Locate the cell with the specified text and output its [X, Y] center coordinate. 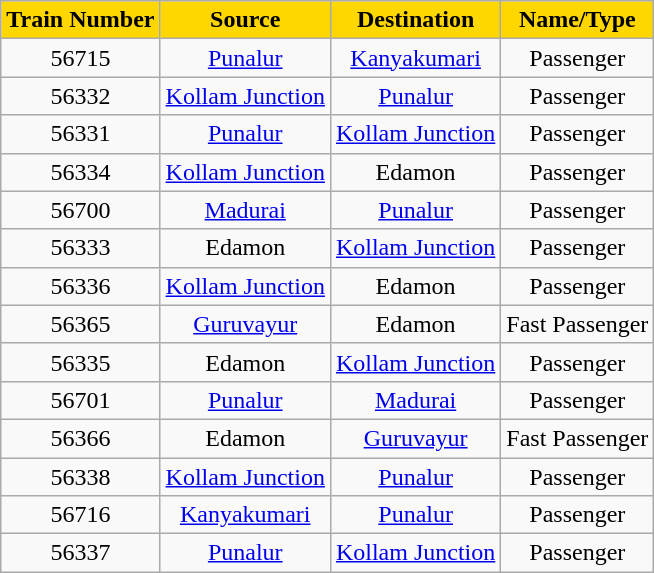
Source [245, 20]
56336 [80, 286]
56334 [80, 172]
56331 [80, 134]
56335 [80, 362]
56715 [80, 58]
56337 [80, 553]
56333 [80, 248]
56701 [80, 400]
56700 [80, 210]
56338 [80, 477]
56365 [80, 324]
Destination [415, 20]
56332 [80, 96]
Train Number [80, 20]
Name/Type [578, 20]
56366 [80, 438]
56716 [80, 515]
